Scan for the cell matching the given text and deliver its (X, Y) coordinate at center. 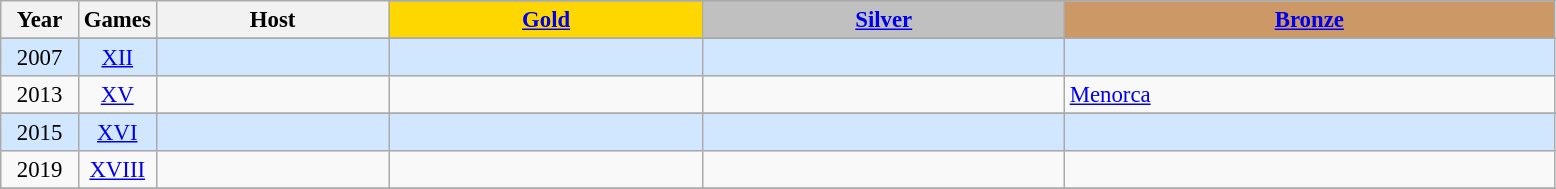
XVIII (117, 170)
XVI (117, 133)
2013 (40, 95)
XV (117, 95)
Menorca (1309, 95)
Year (40, 20)
XII (117, 58)
Silver (884, 20)
Host (272, 20)
2007 (40, 58)
Games (117, 20)
2015 (40, 133)
Gold (546, 20)
Bronze (1309, 20)
2019 (40, 170)
